Return the (x, y) coordinate for the center point of the cell that contains the specified text.  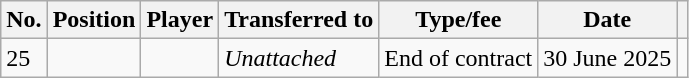
Unattached (299, 58)
No. (24, 20)
Transferred to (299, 20)
Date (608, 20)
25 (24, 58)
End of contract (458, 58)
Position (94, 20)
30 June 2025 (608, 58)
Player (180, 20)
Type/fee (458, 20)
